Detect which cell encompasses the target text, then output its (x, y) center coordinate. 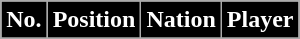
No. (24, 20)
Nation (181, 20)
Position (94, 20)
Player (260, 20)
